Return the [X, Y] coordinate for the center point of the cell that contains the specified text.  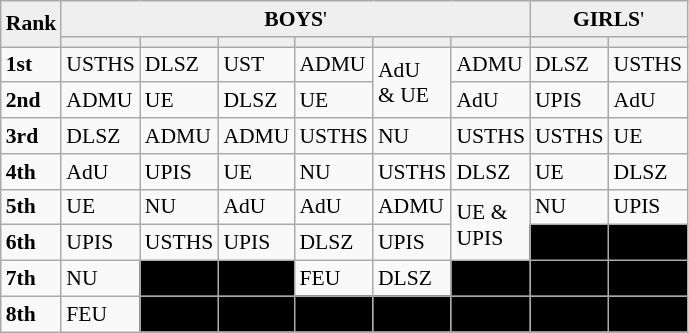
7th [32, 279]
2nd [32, 101]
UST [256, 65]
UE &UPIS [490, 224]
5th [32, 207]
3rd [32, 136]
8th [32, 314]
4th [32, 172]
GIRLS' [608, 19]
BOYS' [296, 19]
6th [32, 243]
Rank [32, 24]
1st [32, 65]
AdU& UE [412, 82]
